Return [X, Y] of the center of cell containing provided text 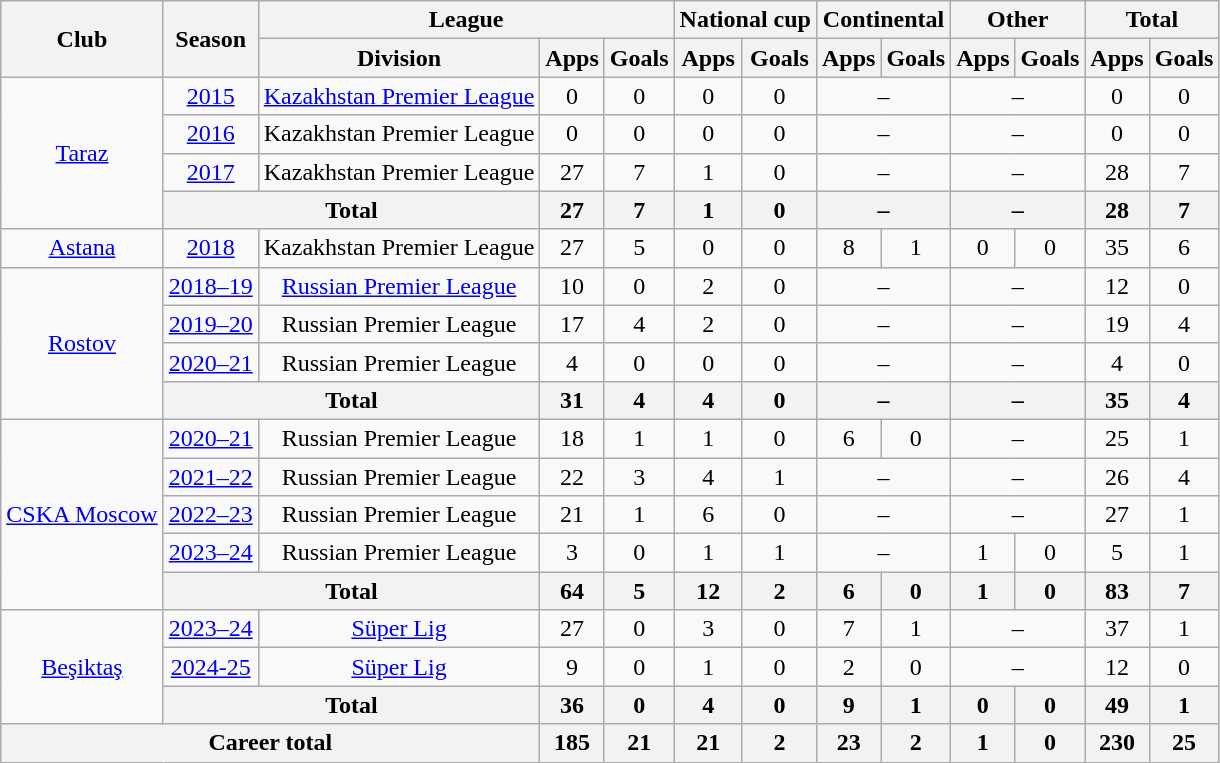
Career total [270, 743]
Division [399, 58]
10 [572, 286]
26 [1117, 477]
Club [82, 39]
Other [1018, 20]
Continental [883, 20]
185 [572, 743]
22 [572, 477]
Season [210, 39]
23 [848, 743]
Astana [82, 248]
18 [572, 438]
CSKA Moscow [82, 514]
Rostov [82, 343]
2017 [210, 172]
83 [1117, 591]
2024-25 [210, 667]
2022–23 [210, 515]
2021–22 [210, 477]
National cup [745, 20]
League [466, 20]
2018 [210, 248]
19 [1117, 324]
64 [572, 591]
8 [848, 248]
17 [572, 324]
230 [1117, 743]
2019–20 [210, 324]
49 [1117, 705]
2018–19 [210, 286]
Taraz [82, 153]
37 [1117, 629]
36 [572, 705]
2015 [210, 96]
2016 [210, 134]
31 [572, 400]
Beşiktaş [82, 667]
